For the text-containing cell, return its midpoint in [X, Y] coordinate format. 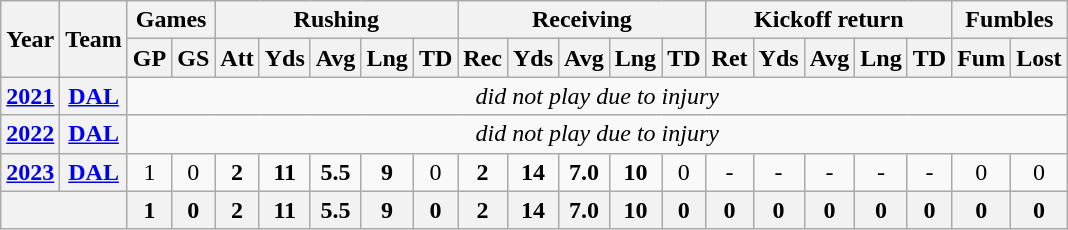
Rec [483, 58]
Games [170, 20]
Fumbles [1010, 20]
GP [149, 58]
Rushing [336, 20]
Kickoff return [829, 20]
2022 [30, 134]
Ret [730, 58]
Att [237, 58]
Year [30, 39]
2021 [30, 96]
Team [94, 39]
2023 [30, 172]
GS [194, 58]
Fum [982, 58]
Receiving [582, 20]
Lost [1039, 58]
